Detect which cell encompasses the target text, then output its (x, y) center coordinate. 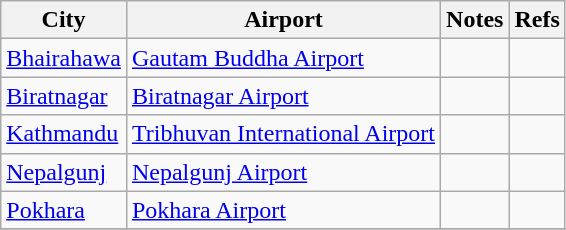
Gautam Buddha Airport (283, 58)
Nepalgunj (64, 172)
Bhairahawa (64, 58)
Pokhara (64, 210)
Pokhara Airport (283, 210)
Nepalgunj Airport (283, 172)
Kathmandu (64, 134)
Biratnagar (64, 96)
Refs (537, 20)
City (64, 20)
Biratnagar Airport (283, 96)
Airport (283, 20)
Notes (475, 20)
Tribhuvan International Airport (283, 134)
